Extract the [x, y] coordinate from the center of the cell holding the provided text.  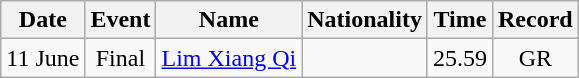
Name [229, 20]
11 June [43, 58]
GR [535, 58]
Date [43, 20]
Nationality [365, 20]
Record [535, 20]
Lim Xiang Qi [229, 58]
25.59 [460, 58]
Event [120, 20]
Time [460, 20]
Final [120, 58]
